Provide the (x, y) coordinate of the cell's center where the given text is located.  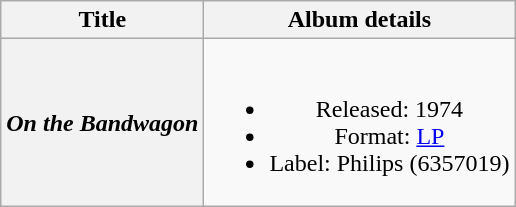
Title (102, 20)
Released: 1974Format: LPLabel: Philips (6357019) (360, 122)
On the Bandwagon (102, 122)
Album details (360, 20)
